Search for the cell housing the specified text and yield its [x, y] center coordinate. 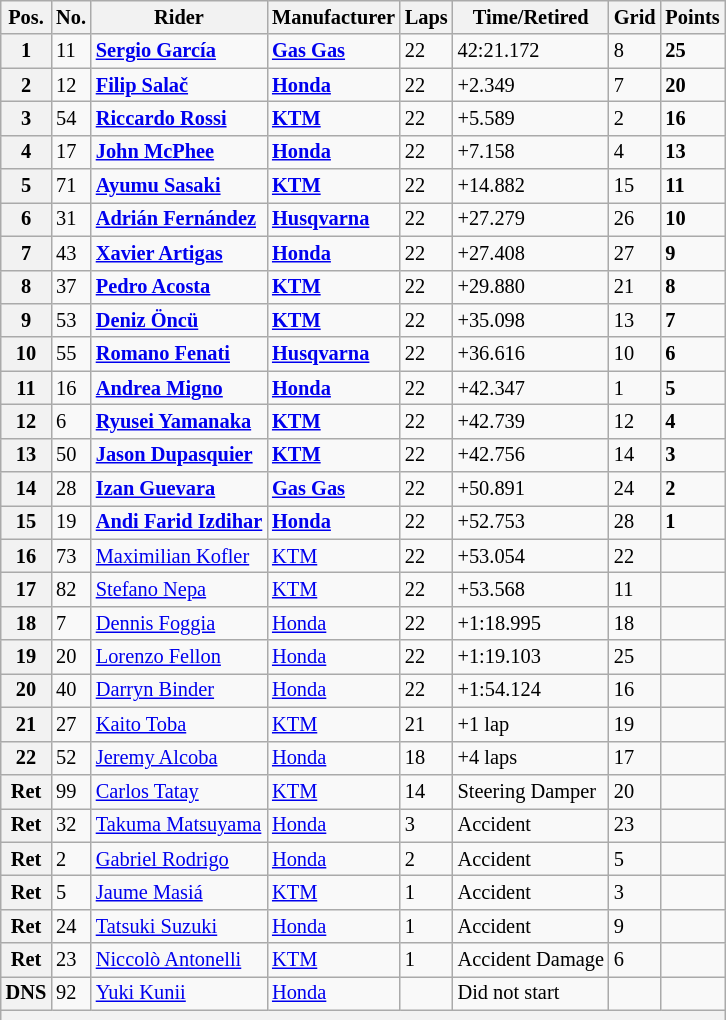
+27.408 [531, 253]
+1:54.124 [531, 690]
+27.279 [531, 219]
+7.158 [531, 152]
54 [71, 118]
John McPhee [179, 152]
+14.882 [531, 186]
Time/Retired [531, 17]
Andrea Migno [179, 388]
Filip Salač [179, 85]
+53.568 [531, 589]
Niccolò Antonelli [179, 960]
+5.589 [531, 118]
Pos. [26, 17]
55 [71, 354]
+2.349 [531, 85]
82 [71, 589]
Manufacturer [334, 17]
73 [71, 556]
+50.891 [531, 489]
Steering Damper [531, 791]
Tatsuki Suzuki [179, 926]
Maximilian Kofler [179, 556]
+1:18.995 [531, 623]
43 [71, 253]
Riccardo Rossi [179, 118]
Darryn Binder [179, 690]
Accident Damage [531, 960]
+53.054 [531, 556]
Laps [426, 17]
+1 lap [531, 724]
Jeremy Alcoba [179, 758]
Dennis Foggia [179, 623]
+42.739 [531, 421]
Jaume Masiá [179, 892]
Andi Farid Izdihar [179, 522]
42:21.172 [531, 51]
Kaito Toba [179, 724]
50 [71, 455]
Did not start [531, 993]
No. [71, 17]
Jason Dupasquier [179, 455]
+4 laps [531, 758]
Yuki Kunii [179, 993]
+36.616 [531, 354]
31 [71, 219]
Rider [179, 17]
92 [71, 993]
Gabriel Rodrigo [179, 859]
+35.098 [531, 320]
Izan Guevara [179, 489]
+29.880 [531, 287]
+42.756 [531, 455]
53 [71, 320]
Deniz Öncü [179, 320]
Stefano Nepa [179, 589]
+42.347 [531, 388]
Takuma Matsuyama [179, 825]
Carlos Tatay [179, 791]
+52.753 [531, 522]
Grid [635, 17]
71 [71, 186]
99 [71, 791]
26 [635, 219]
Ayumu Sasaki [179, 186]
40 [71, 690]
Sergio García [179, 51]
52 [71, 758]
Ryusei Yamanaka [179, 421]
Pedro Acosta [179, 287]
Xavier Artigas [179, 253]
Romano Fenati [179, 354]
DNS [26, 993]
37 [71, 287]
32 [71, 825]
+1:19.103 [531, 657]
Lorenzo Fellon [179, 657]
Points [692, 17]
Adrián Fernández [179, 219]
